Provide the [x, y] coordinate of the cell's center where the given text is located.  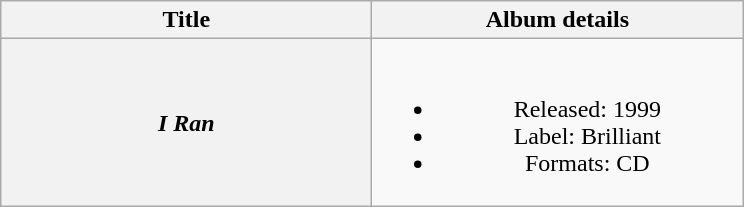
Album details [558, 20]
Title [186, 20]
I Ran [186, 122]
Released: 1999Label: BrilliantFormats: CD [558, 122]
